Detect which cell encompasses the target text, then output its (X, Y) center coordinate. 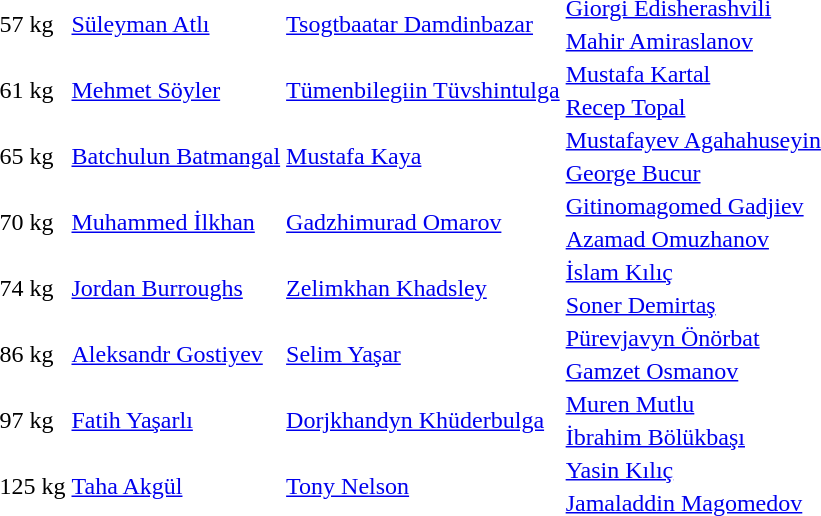
Gadzhimurad Omarov (424, 222)
Dorjkhandyn Khüderbulga (424, 420)
Mustafa Kaya (424, 156)
Tümenbilegiin Tüvshintulga (424, 90)
Batchulun Batmangal (176, 156)
Selim Yaşar (424, 354)
Jordan Burroughs (176, 288)
Muhammed İlkhan (176, 222)
Zelimkhan Khadsley (424, 288)
Fatih Yaşarlı (176, 420)
Aleksandr Gostiyev (176, 354)
Mehmet Söyler (176, 90)
